Output the [X, Y] coordinate of the center of the cell containing the given text.  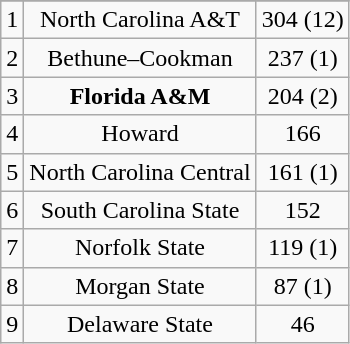
119 (1) [302, 248]
Howard [140, 134]
166 [302, 134]
46 [302, 324]
204 (2) [302, 96]
South Carolina State [140, 210]
North Carolina A&T [140, 20]
304 (12) [302, 20]
3 [12, 96]
4 [12, 134]
87 (1) [302, 286]
8 [12, 286]
Morgan State [140, 286]
North Carolina Central [140, 172]
Delaware State [140, 324]
2 [12, 58]
Norfolk State [140, 248]
152 [302, 210]
1 [12, 20]
7 [12, 248]
161 (1) [302, 172]
5 [12, 172]
9 [12, 324]
237 (1) [302, 58]
6 [12, 210]
Florida A&M [140, 96]
Bethune–Cookman [140, 58]
